Pinpoint the cell where the given text exists, returning its [X, Y] midpoint coordinate. 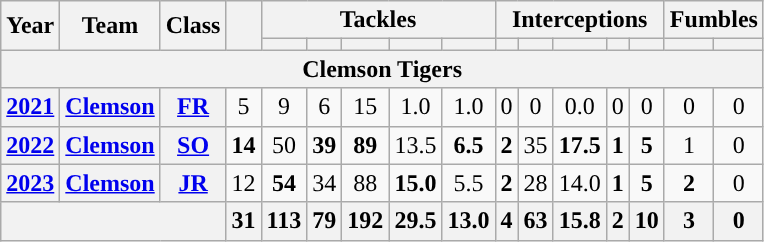
Tackles [378, 20]
14.0 [580, 183]
34 [324, 183]
Clemson Tigers [382, 69]
Interceptions [580, 20]
14 [244, 145]
0.0 [580, 107]
FR [193, 107]
29.5 [416, 221]
6.5 [468, 145]
6 [324, 107]
4 [506, 221]
79 [324, 221]
13.0 [468, 221]
12 [244, 183]
113 [284, 221]
2021 [30, 107]
Fumbles [714, 20]
2023 [30, 183]
15.8 [580, 221]
63 [536, 221]
5.5 [468, 183]
10 [646, 221]
JR [193, 183]
13.5 [416, 145]
54 [284, 183]
31 [244, 221]
28 [536, 183]
192 [366, 221]
39 [324, 145]
Class [193, 26]
89 [366, 145]
3 [689, 221]
9 [284, 107]
Team [110, 26]
Year [30, 26]
17.5 [580, 145]
50 [284, 145]
15 [366, 107]
88 [366, 183]
35 [536, 145]
2022 [30, 145]
SO [193, 145]
15.0 [416, 183]
